Output the (X, Y) coordinate of the center of the cell containing the given text.  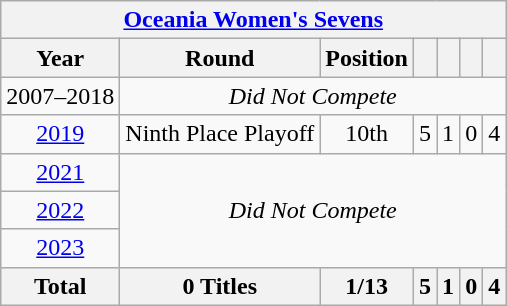
Oceania Women's Sevens (254, 20)
Total (60, 286)
Year (60, 58)
Ninth Place Playoff (220, 134)
2022 (60, 210)
Position (367, 58)
2007–2018 (60, 96)
2021 (60, 172)
1/13 (367, 286)
2023 (60, 248)
10th (367, 134)
2019 (60, 134)
Round (220, 58)
0 Titles (220, 286)
